Scan for the cell matching the given text and deliver its [X, Y] coordinate at center. 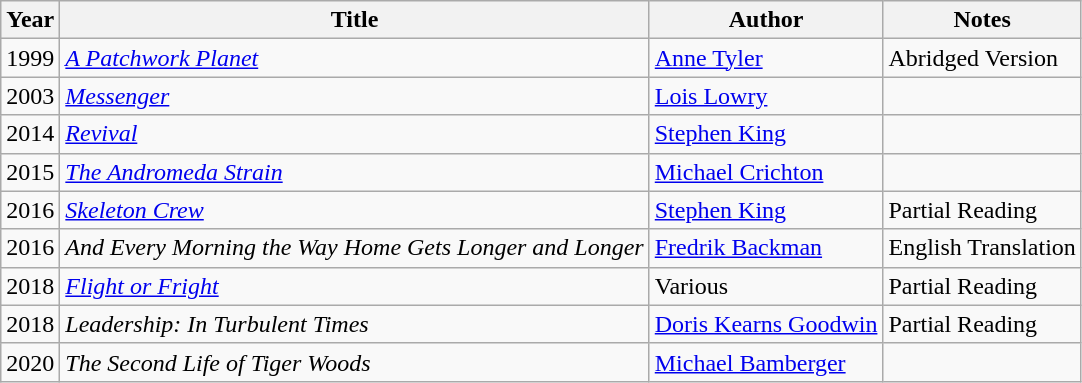
Michael Bamberger [766, 362]
The Andromeda Strain [354, 172]
Fredrik Backman [766, 248]
Various [766, 286]
2020 [30, 362]
Messenger [354, 96]
English Translation [982, 248]
2003 [30, 96]
Revival [354, 134]
Leadership: In Turbulent Times [354, 324]
Skeleton Crew [354, 210]
And Every Morning the Way Home Gets Longer and Longer [354, 248]
The Second Life of Tiger Woods [354, 362]
Anne Tyler [766, 58]
Flight or Fright [354, 286]
2014 [30, 134]
Title [354, 20]
Author [766, 20]
Notes [982, 20]
Lois Lowry [766, 96]
Year [30, 20]
Doris Kearns Goodwin [766, 324]
Abridged Version [982, 58]
Michael Crichton [766, 172]
A Patchwork Planet [354, 58]
2015 [30, 172]
1999 [30, 58]
